Output the [X, Y] coordinate of the center of the cell containing the given text.  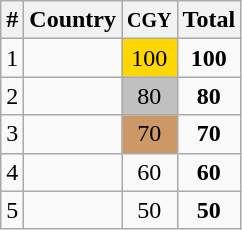
# [12, 20]
CGY [150, 20]
5 [12, 210]
4 [12, 172]
Total [209, 20]
3 [12, 134]
Country [73, 20]
2 [12, 96]
1 [12, 58]
